From the cell containing the given text, extract its center point as (X, Y) coordinate. 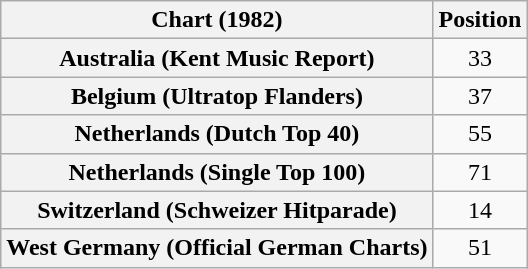
14 (480, 210)
51 (480, 248)
West Germany (Official German Charts) (217, 248)
Belgium (Ultratop Flanders) (217, 96)
Chart (1982) (217, 20)
37 (480, 96)
33 (480, 58)
Position (480, 20)
55 (480, 134)
Australia (Kent Music Report) (217, 58)
Switzerland (Schweizer Hitparade) (217, 210)
71 (480, 172)
Netherlands (Dutch Top 40) (217, 134)
Netherlands (Single Top 100) (217, 172)
